From the cell containing the given text, extract its center point as [X, Y] coordinate. 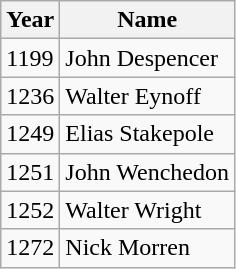
Nick Morren [148, 248]
1249 [30, 134]
1272 [30, 248]
Walter Wright [148, 210]
Name [148, 20]
John Despencer [148, 58]
John Wenchedon [148, 172]
1252 [30, 210]
Elias Stakepole [148, 134]
Year [30, 20]
1236 [30, 96]
1251 [30, 172]
1199 [30, 58]
Walter Eynoff [148, 96]
